Provide the (x, y) coordinate of the cell's center where the given text is located.  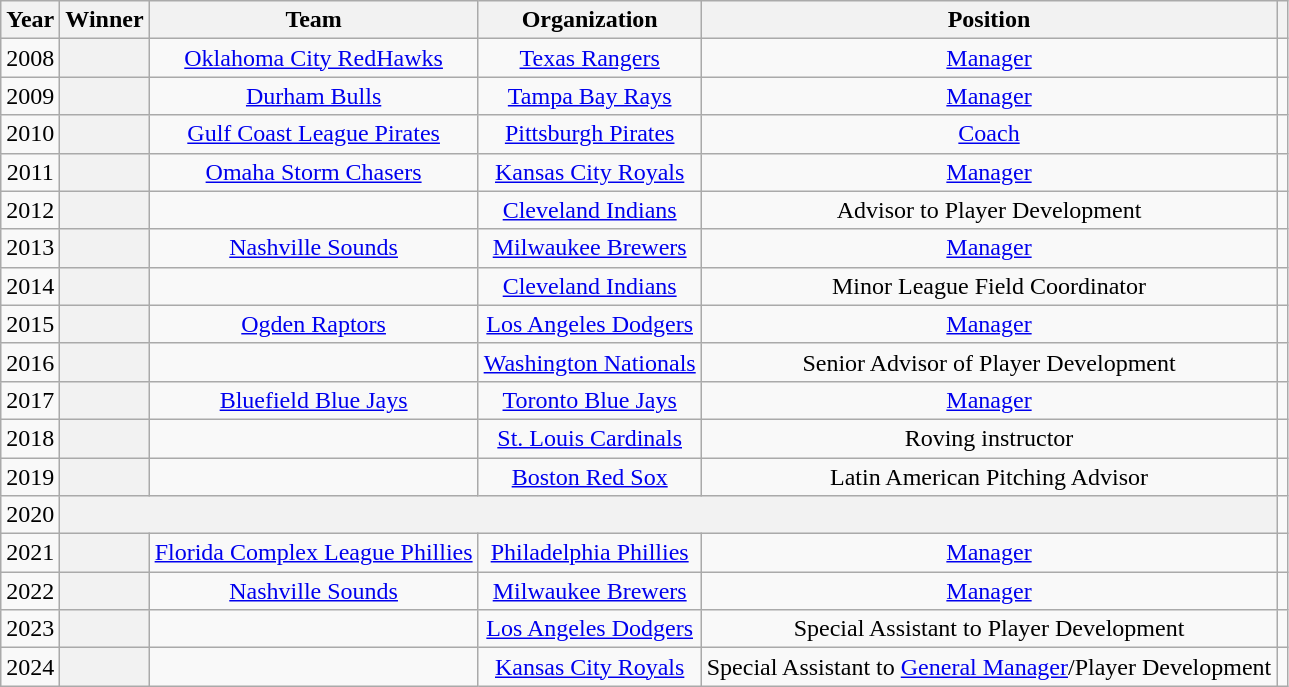
2022 (30, 591)
St. Louis Cardinals (590, 438)
Organization (590, 20)
Texas Rangers (590, 58)
Omaha Storm Chasers (314, 172)
Minor League Field Coordinator (989, 286)
Pittsburgh Pirates (590, 134)
Team (314, 20)
2021 (30, 553)
2010 (30, 134)
Position (989, 20)
Florida Complex League Phillies (314, 553)
Oklahoma City RedHawks (314, 58)
2016 (30, 362)
2015 (30, 324)
Philadelphia Phillies (590, 553)
Special Assistant to General Manager/Player Development (989, 667)
2012 (30, 210)
Coach (989, 134)
Special Assistant to Player Development (989, 629)
Tampa Bay Rays (590, 96)
Senior Advisor of Player Development (989, 362)
2020 (30, 515)
2013 (30, 248)
2008 (30, 58)
Durham Bulls (314, 96)
Advisor to Player Development (989, 210)
Boston Red Sox (590, 477)
Gulf Coast League Pirates (314, 134)
Washington Nationals (590, 362)
2014 (30, 286)
Bluefield Blue Jays (314, 400)
Year (30, 20)
Ogden Raptors (314, 324)
2024 (30, 667)
2023 (30, 629)
Latin American Pitching Advisor (989, 477)
Toronto Blue Jays (590, 400)
2018 (30, 438)
2009 (30, 96)
Winner (104, 20)
2011 (30, 172)
Roving instructor (989, 438)
2017 (30, 400)
2019 (30, 477)
